Capture the cell that displays the provided text and extract its (x, y) central coordinate. 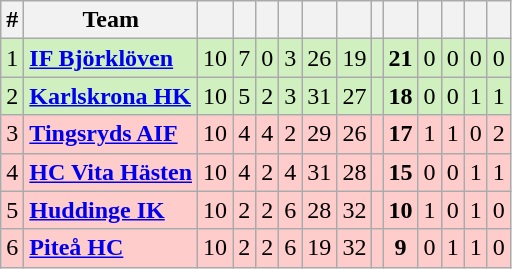
IF Björklöven (111, 58)
Piteå HC (111, 248)
7 (244, 58)
17 (400, 134)
27 (354, 96)
9 (400, 248)
15 (400, 172)
Team (111, 20)
HC Vita Hästen (111, 172)
29 (320, 134)
Huddinge IK (111, 210)
# (12, 20)
18 (400, 96)
Tingsryds AIF (111, 134)
21 (400, 58)
Karlskrona HK (111, 96)
